Detect which cell encompasses the target text, then output its [x, y] center coordinate. 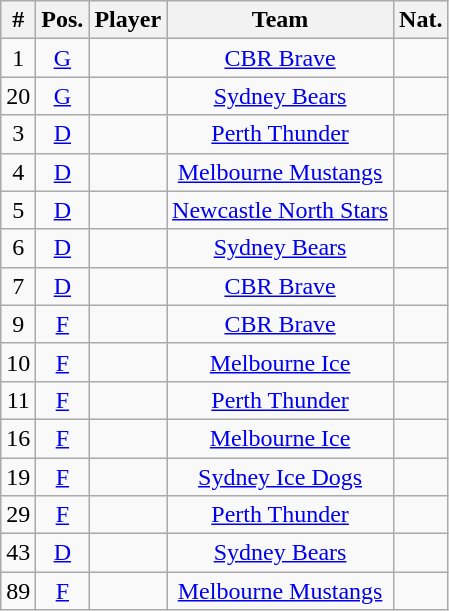
# [18, 20]
20 [18, 96]
3 [18, 134]
43 [18, 553]
7 [18, 286]
Newcastle North Stars [280, 210]
Team [280, 20]
6 [18, 248]
9 [18, 324]
Player [128, 20]
10 [18, 362]
1 [18, 58]
11 [18, 400]
16 [18, 438]
Pos. [62, 20]
5 [18, 210]
Nat. [421, 20]
19 [18, 477]
89 [18, 591]
29 [18, 515]
4 [18, 172]
Sydney Ice Dogs [280, 477]
